Extract the [x, y] coordinate from the center of the cell holding the provided text.  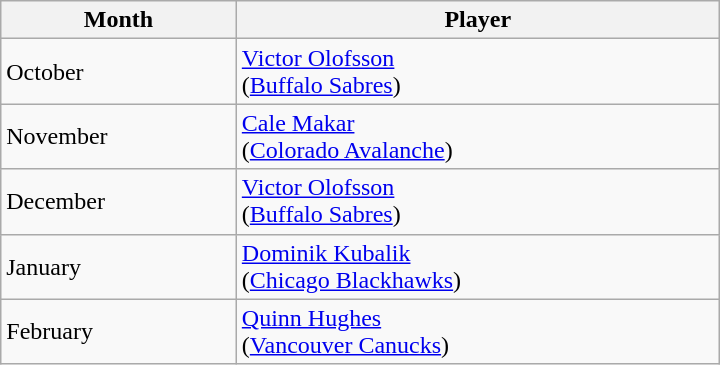
October [119, 72]
February [119, 332]
Player [478, 20]
Dominik Kubalik(Chicago Blackhawks) [478, 266]
Quinn Hughes(Vancouver Canucks) [478, 332]
January [119, 266]
November [119, 136]
Month [119, 20]
Cale Makar(Colorado Avalanche) [478, 136]
December [119, 202]
